Find where the given text appears and provide that cell's center as [x, y] coordinate. 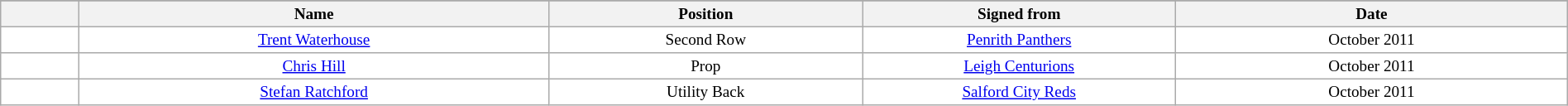
Chris Hill [313, 66]
Stefan Ratchford [313, 92]
Date [1372, 14]
Signed from [1019, 14]
Utility Back [706, 92]
Position [706, 14]
Trent Waterhouse [313, 40]
Leigh Centurions [1019, 66]
Penrith Panthers [1019, 40]
Prop [706, 66]
Salford City Reds [1019, 92]
Second Row [706, 40]
Name [313, 14]
